Search for the cell housing the specified text and yield its (X, Y) center coordinate. 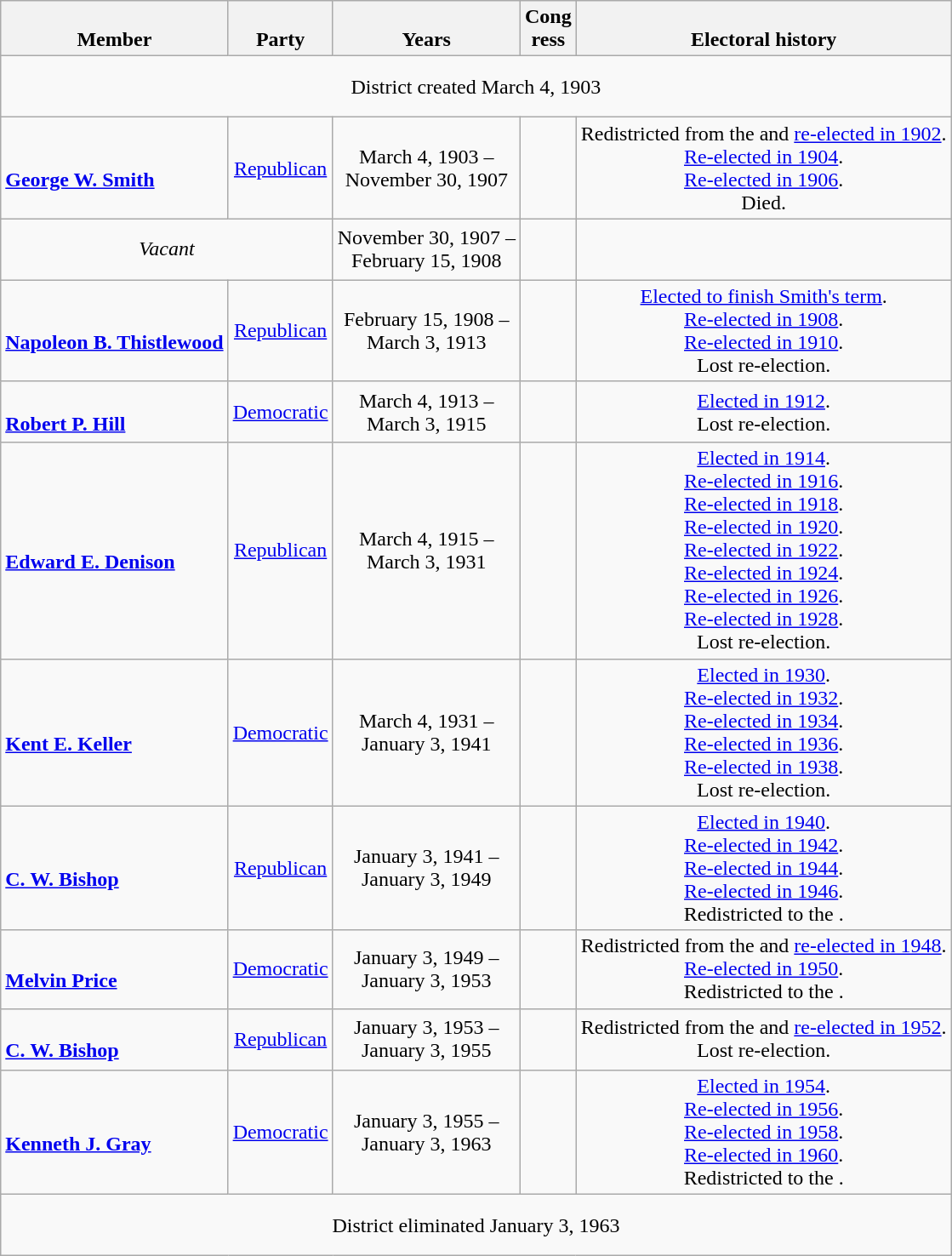
Elected in 1940.Re-elected in 1942.Re-elected in 1944.Re-elected in 1946.Redistricted to the . (764, 868)
District created March 4, 1903 (476, 87)
Redistricted from the and re-elected in 1902.Re-elected in 1904.Re-elected in 1906.Died. (764, 168)
Elected in 1930.Re-elected in 1932.Re-elected in 1934.Re-elected in 1936.Re-elected in 1938.Lost re-election. (764, 732)
Elected in 1912.Lost re-election. (764, 412)
January 3, 1949 – January 3, 1953 (426, 969)
March 4, 1913 – March 3, 1915 (426, 412)
Melvin Price (114, 969)
Electoral history (764, 29)
Edward E. Denison (114, 551)
March 4, 1915 – March 3, 1931 (426, 551)
District eliminated January 3, 1963 (476, 1225)
Member (114, 29)
Redistricted from the and re-elected in 1948.Re-elected in 1950.Redistricted to the . (764, 969)
November 30, 1907 – February 15, 1908 (426, 249)
Kenneth J. Gray (114, 1132)
Elected to finish Smith's term.Re-elected in 1908.Re-elected in 1910.Lost re-election. (764, 330)
Napoleon B. Thistlewood (114, 330)
Vacant (167, 249)
February 15, 1908 – March 3, 1913 (426, 330)
Party (281, 29)
January 3, 1941 – January 3, 1949 (426, 868)
March 4, 1903 – November 30, 1907 (426, 168)
Elected in 1954.Re-elected in 1956.Re-elected in 1958.Re-elected in 1960.Redistricted to the . (764, 1132)
Years (426, 29)
March 4, 1931 – January 3, 1941 (426, 732)
January 3, 1953 – January 3, 1955 (426, 1039)
Congress (548, 29)
January 3, 1955 – January 3, 1963 (426, 1132)
George W. Smith (114, 168)
Kent E. Keller (114, 732)
Redistricted from the and re-elected in 1952.Lost re-election. (764, 1039)
Robert P. Hill (114, 412)
